Search for the cell housing the specified text and yield its [x, y] center coordinate. 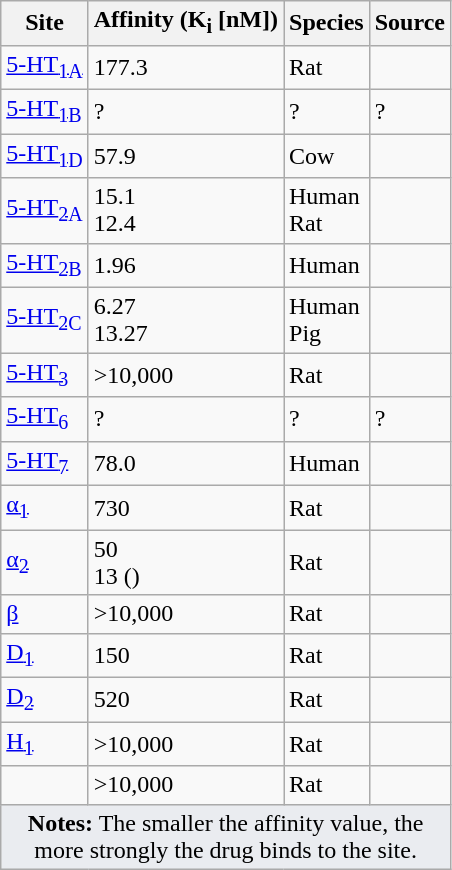
6.2713.27 [186, 320]
Cow [327, 156]
5-HT2B [44, 265]
57.9 [186, 156]
Notes: The smaller the affinity value, the more strongly the drug binds to the site. [226, 836]
520 [186, 699]
Source [410, 23]
α1 [44, 508]
D2 [44, 699]
5-HT2A [44, 210]
Affinity (Ki [nM]) [186, 23]
5013 () [186, 562]
5-HT1B [44, 111]
β [44, 614]
HumanPig [327, 320]
730 [186, 508]
Site [44, 23]
α2 [44, 562]
5-HT1D [44, 156]
1.96 [186, 265]
5-HT7 [44, 463]
5-HT6 [44, 419]
5-HT1A [44, 67]
HumanRat [327, 210]
H1 [44, 744]
D1 [44, 655]
15.112.4 [186, 210]
Species [327, 23]
5-HT3 [44, 375]
5-HT2C [44, 320]
177.3 [186, 67]
150 [186, 655]
78.0 [186, 463]
